Detect which cell encompasses the target text, then output its [x, y] center coordinate. 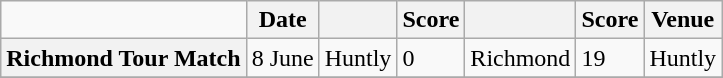
Date [282, 20]
Richmond Tour Match [124, 58]
0 [431, 58]
19 [610, 58]
Richmond [520, 58]
Venue [683, 20]
8 June [282, 58]
